Capture the cell that displays the provided text and extract its [x, y] central coordinate. 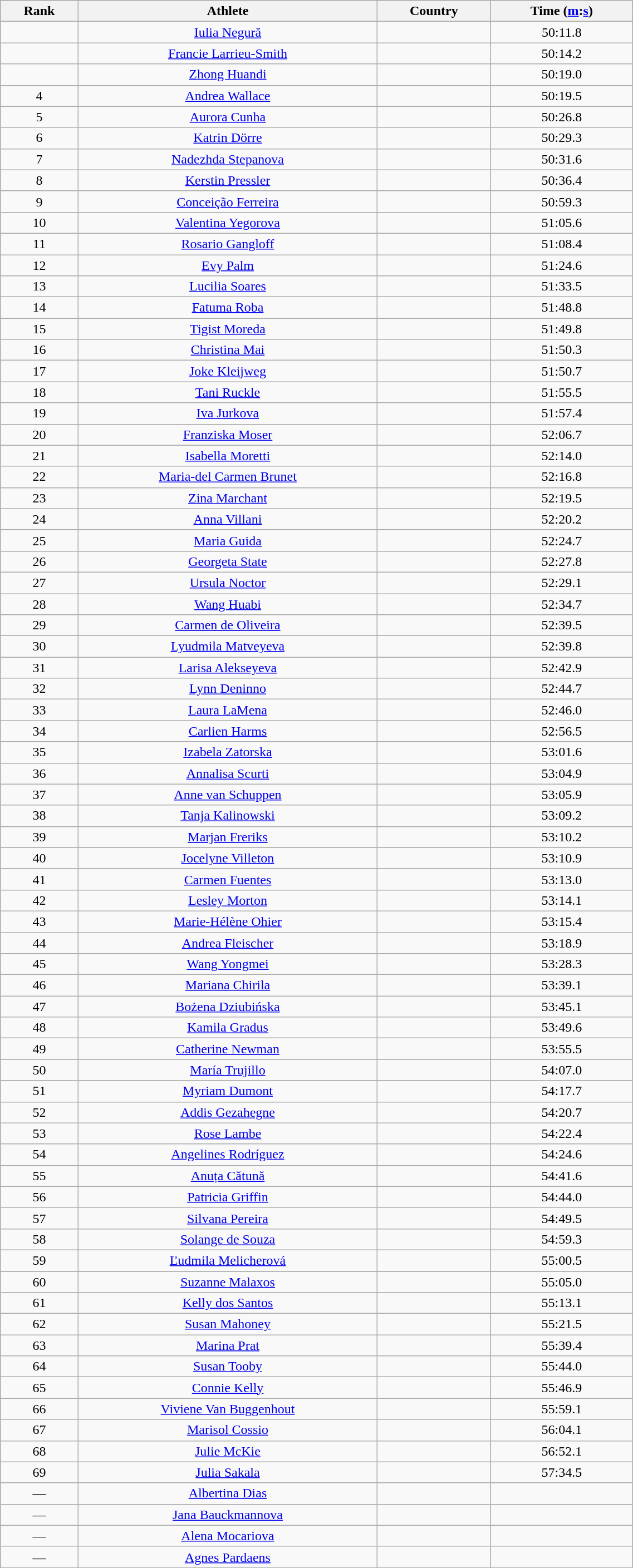
Solange de Souza [228, 1239]
51:33.5 [562, 287]
Franziska Moser [228, 435]
37 [39, 795]
50:19.0 [562, 75]
22 [39, 477]
Marjan Freriks [228, 837]
55:13.1 [562, 1303]
53:45.1 [562, 1007]
Evy Palm [228, 265]
Lyudmila Matveyeva [228, 647]
56:04.1 [562, 1430]
20 [39, 435]
Laura LaMena [228, 710]
Silvana Pereira [228, 1218]
Julie McKie [228, 1451]
51:57.4 [562, 413]
31 [39, 668]
51:08.4 [562, 244]
51:49.8 [562, 329]
5 [39, 117]
Iulia Negură [228, 32]
69 [39, 1472]
43 [39, 921]
55:44.0 [562, 1367]
6 [39, 138]
9 [39, 201]
50:26.8 [562, 117]
51:55.5 [562, 392]
54:07.0 [562, 1070]
41 [39, 879]
52:16.8 [562, 477]
54:59.3 [562, 1239]
23 [39, 498]
54:17.7 [562, 1091]
53:13.0 [562, 879]
53:05.9 [562, 795]
Tanja Kalinowski [228, 816]
Connie Kelly [228, 1388]
7 [39, 159]
Suzanne Malaxos [228, 1281]
52:14.0 [562, 456]
Time (m:s) [562, 11]
53:04.9 [562, 773]
50 [39, 1070]
Larisa Alekseyeva [228, 668]
54:22.4 [562, 1133]
27 [39, 583]
56 [39, 1197]
52:42.9 [562, 668]
Andrea Wallace [228, 96]
53:55.5 [562, 1049]
52:27.8 [562, 561]
Susan Tooby [228, 1367]
51:48.8 [562, 308]
28 [39, 604]
54 [39, 1155]
14 [39, 308]
52:06.7 [562, 435]
Lucilia Soares [228, 287]
Lynn Deninno [228, 689]
Lesley Morton [228, 900]
57:34.5 [562, 1472]
39 [39, 837]
Bożena Dziubińska [228, 1007]
33 [39, 710]
30 [39, 647]
52:56.5 [562, 731]
Carmen Fuentes [228, 879]
55:46.9 [562, 1388]
68 [39, 1451]
51:05.6 [562, 223]
4 [39, 96]
12 [39, 265]
Maria Guida [228, 540]
Anne van Schuppen [228, 795]
52:34.7 [562, 604]
Conceição Ferreira [228, 201]
63 [39, 1345]
61 [39, 1303]
Francie Larrieu-Smith [228, 53]
Iva Jurkova [228, 413]
Christina Mai [228, 350]
Jana Bauckmannova [228, 1515]
52:29.1 [562, 583]
Katrin Dörre [228, 138]
52:39.5 [562, 625]
67 [39, 1430]
24 [39, 519]
Jocelyne Villeton [228, 858]
51:50.3 [562, 350]
35 [39, 752]
Ursula Noctor [228, 583]
Anna Villani [228, 519]
53:01.6 [562, 752]
17 [39, 371]
54:49.5 [562, 1218]
52:44.7 [562, 689]
50:29.3 [562, 138]
Andrea Fleischer [228, 943]
34 [39, 731]
16 [39, 350]
Ľudmila Melicherová [228, 1260]
52:24.7 [562, 540]
53:09.2 [562, 816]
55:05.0 [562, 1281]
53:10.2 [562, 837]
Susan Mahoney [228, 1324]
Carlien Harms [228, 731]
Aurora Cunha [228, 117]
25 [39, 540]
Isabella Moretti [228, 456]
52:39.8 [562, 647]
Wang Huabi [228, 604]
Alena Mocariova [228, 1536]
59 [39, 1260]
62 [39, 1324]
58 [39, 1239]
15 [39, 329]
55:00.5 [562, 1260]
45 [39, 964]
8 [39, 180]
Catherine Newman [228, 1049]
53:39.1 [562, 985]
Kamila Gradus [228, 1028]
18 [39, 392]
Angelines Rodríguez [228, 1155]
Georgeta State [228, 561]
Addis Gezahegne [228, 1112]
Country [434, 11]
Joke Kleijweg [228, 371]
54:24.6 [562, 1155]
Marina Prat [228, 1345]
52:20.2 [562, 519]
51 [39, 1091]
32 [39, 689]
Rank [39, 11]
65 [39, 1388]
Wang Yongmei [228, 964]
60 [39, 1281]
44 [39, 943]
53:14.1 [562, 900]
Tigist Moreda [228, 329]
Izabela Zatorska [228, 752]
36 [39, 773]
Rose Lambe [228, 1133]
Nadezhda Stepanova [228, 159]
Marie-Hélène Ohier [228, 921]
29 [39, 625]
50:14.2 [562, 53]
Anuța Cătună [228, 1176]
50:36.4 [562, 180]
Fatuma Roba [228, 308]
64 [39, 1367]
10 [39, 223]
26 [39, 561]
53 [39, 1133]
Marisol Cossio [228, 1430]
55:59.1 [562, 1409]
54:20.7 [562, 1112]
49 [39, 1049]
Carmen de Oliveira [228, 625]
53:28.3 [562, 964]
56:52.1 [562, 1451]
21 [39, 456]
42 [39, 900]
Kelly dos Santos [228, 1303]
54:41.6 [562, 1176]
38 [39, 816]
50:19.5 [562, 96]
Annalisa Scurti [228, 773]
Viviene Van Buggenhout [228, 1409]
Zina Marchant [228, 498]
Patricia Griffin [228, 1197]
Zhong Huandi [228, 75]
Tani Ruckle [228, 392]
46 [39, 985]
47 [39, 1007]
Athlete [228, 11]
50:11.8 [562, 32]
11 [39, 244]
55:39.4 [562, 1345]
Valentina Yegorova [228, 223]
50:59.3 [562, 201]
55:21.5 [562, 1324]
Albertina Dias [228, 1493]
52:19.5 [562, 498]
Myriam Dumont [228, 1091]
Kerstin Pressler [228, 180]
53:10.9 [562, 858]
13 [39, 287]
53:18.9 [562, 943]
53:49.6 [562, 1028]
55 [39, 1176]
66 [39, 1409]
54:44.0 [562, 1197]
52:46.0 [562, 710]
51:24.6 [562, 265]
53:15.4 [562, 921]
51:50.7 [562, 371]
19 [39, 413]
Rosario Gangloff [228, 244]
María Trujillo [228, 1070]
50:31.6 [562, 159]
Julia Sakala [228, 1472]
48 [39, 1028]
57 [39, 1218]
Mariana Chirila [228, 985]
52 [39, 1112]
Agnes Pardaens [228, 1557]
40 [39, 858]
Maria-del Carmen Brunet [228, 477]
